Pinpoint the cell where the given text exists, returning its (x, y) midpoint coordinate. 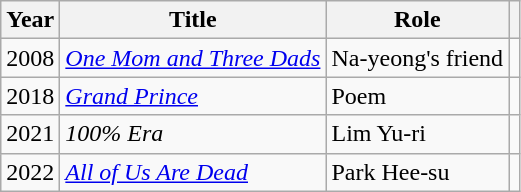
100% Era (193, 134)
Lim Yu-ri (418, 134)
2021 (30, 134)
Title (193, 20)
2008 (30, 58)
Park Hee-su (418, 172)
One Mom and Three Dads (193, 58)
Grand Prince (193, 96)
Poem (418, 96)
Year (30, 20)
2022 (30, 172)
All of Us Are Dead (193, 172)
Role (418, 20)
Na-yeong's friend (418, 58)
2018 (30, 96)
